Extract the [X, Y] coordinate from the center of the cell holding the provided text.  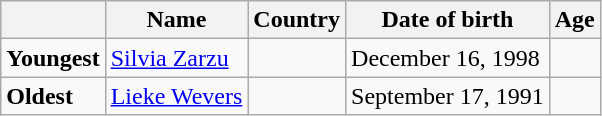
Country [297, 20]
Youngest [53, 58]
December 16, 1998 [448, 58]
Oldest [53, 96]
Name [176, 20]
Lieke Wevers [176, 96]
Date of birth [448, 20]
Age [574, 20]
September 17, 1991 [448, 96]
Silvia Zarzu [176, 58]
